Determine the (X, Y) coordinate at the center of the cell enclosing the given text.  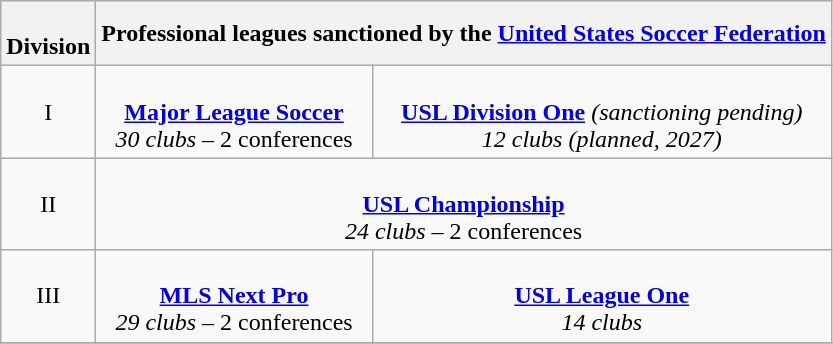
USL Division One (sanctioning pending) 12 clubs (planned, 2027) (602, 112)
Major League Soccer 30 clubs – 2 conferences (234, 112)
II (48, 204)
USL League One 14 clubs (602, 296)
MLS Next Pro29 clubs – 2 conferences (234, 296)
Division (48, 34)
III (48, 296)
USL Championship 24 clubs – 2 conferences (464, 204)
Professional leagues sanctioned by the United States Soccer Federation (464, 34)
I (48, 112)
